Scan for the cell matching the given text and deliver its [x, y] coordinate at center. 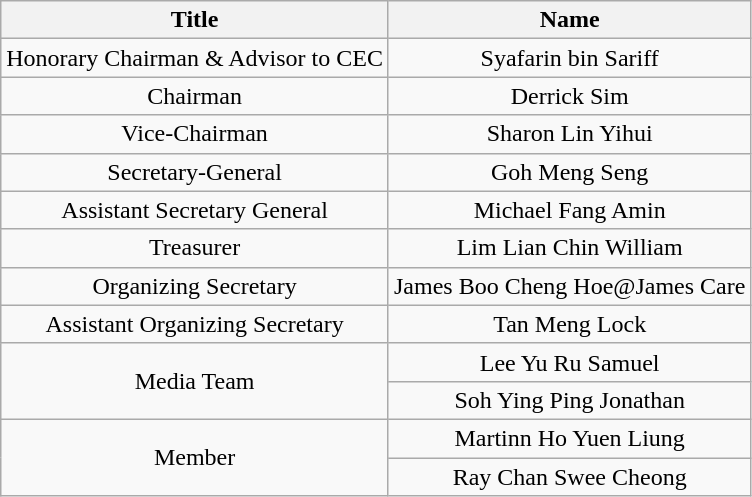
Michael Fang Amin [569, 210]
Derrick Sim [569, 96]
Sharon Lin Yihui [569, 134]
Organizing Secretary [195, 286]
Media Team [195, 381]
Lee Yu Ru Samuel [569, 362]
Assistant Organizing Secretary [195, 324]
Martinn Ho Yuen Liung [569, 438]
Chairman [195, 96]
Member [195, 457]
James Boo Cheng Hoe@James Care [569, 286]
Vice-Chairman [195, 134]
Treasurer [195, 248]
Ray Chan Swee Cheong [569, 477]
Title [195, 20]
Lim Lian Chin William [569, 248]
Goh Meng Seng [569, 172]
Secretary-General [195, 172]
Honorary Chairman & Advisor to CEC [195, 58]
Soh Ying Ping Jonathan [569, 400]
Assistant Secretary General [195, 210]
Name [569, 20]
Tan Meng Lock [569, 324]
Syafarin bin Sariff [569, 58]
